Identify which cell holds the provided text, then report its [x, y] central coordinate. 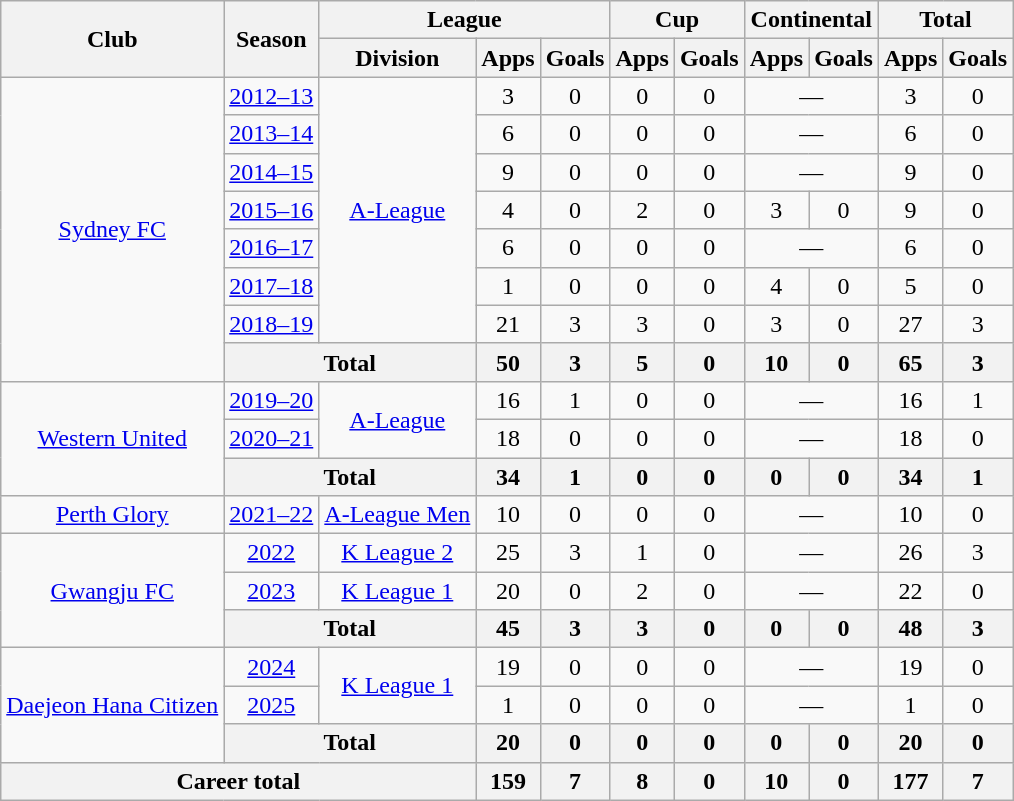
2017–18 [272, 286]
2016–17 [272, 248]
26 [910, 553]
50 [508, 362]
Perth Glory [112, 515]
21 [508, 324]
8 [642, 781]
2015–16 [272, 210]
2012–13 [272, 96]
Daejeon Hana Citizen [112, 705]
65 [910, 362]
K League 2 [398, 553]
2019–20 [272, 400]
Sydney FC [112, 229]
2018–19 [272, 324]
2025 [272, 705]
2024 [272, 667]
2013–14 [272, 134]
27 [910, 324]
48 [910, 629]
Gwangju FC [112, 591]
Western United [112, 438]
2022 [272, 553]
22 [910, 591]
Cup [677, 20]
177 [910, 781]
2021–22 [272, 515]
League [464, 20]
Continental [811, 20]
25 [508, 553]
Club [112, 39]
2023 [272, 591]
A-League Men [398, 515]
159 [508, 781]
Season [272, 39]
2014–15 [272, 172]
45 [508, 629]
Career total [238, 781]
Division [398, 58]
2020–21 [272, 438]
